Detect which cell encompasses the target text, then output its (x, y) center coordinate. 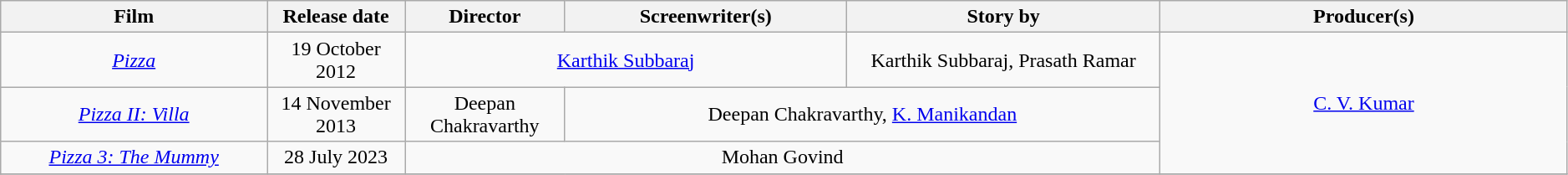
Deepan Chakravarthy (485, 114)
Screenwriter(s) (706, 17)
Pizza 3: The Mummy (134, 157)
Film (134, 17)
19 October 2012 (336, 60)
Karthik Subbaraj (627, 60)
Story by (1004, 17)
Mohan Govind (783, 157)
Producer(s) (1364, 17)
Pizza (134, 60)
Release date (336, 17)
Pizza II: Villa (134, 114)
Director (485, 17)
Deepan Chakravarthy, K. Manikandan (862, 114)
C. V. Kumar (1364, 103)
Karthik Subbaraj, Prasath Ramar (1004, 60)
14 November 2013 (336, 114)
28 July 2023 (336, 157)
